Scan for the cell matching the given text and deliver its (X, Y) coordinate at center. 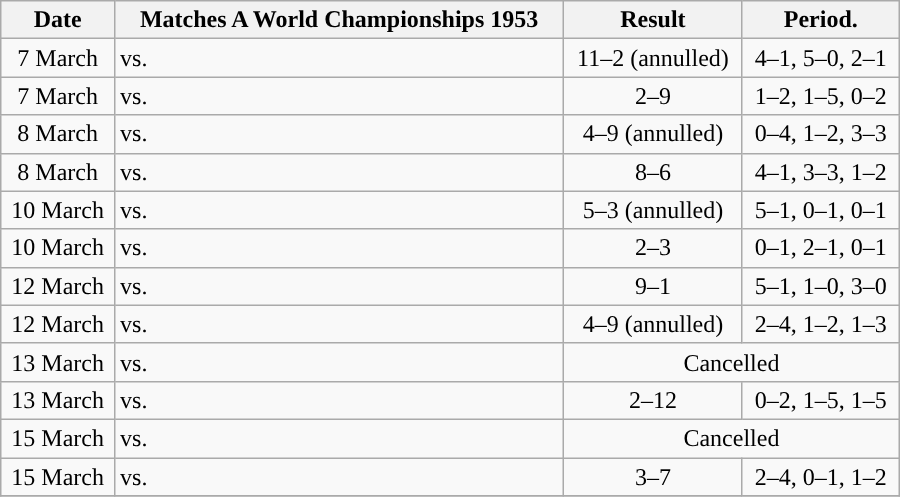
2–12 (654, 400)
Matches A World Championships 1953 (340, 20)
8–6 (654, 172)
0–2, 1–5, 1–5 (820, 400)
0–1, 2–1, 0–1 (820, 248)
5–1, 0–1, 0–1 (820, 210)
4–1, 5–0, 2–1 (820, 58)
9–1 (654, 286)
3–7 (654, 477)
5–1, 1–0, 3–0 (820, 286)
4–1, 3–3, 1–2 (820, 172)
Period. (820, 20)
2–9 (654, 96)
5–3 (annulled) (654, 210)
0–4, 1–2, 3–3 (820, 134)
2–3 (654, 248)
11–2 (annulled) (654, 58)
2–4, 0–1, 1–2 (820, 477)
1–2, 1–5, 0–2 (820, 96)
2–4, 1–2, 1–3 (820, 324)
Result (654, 20)
Date (58, 20)
